Extract the [X, Y] coordinate from the center of the cell holding the provided text.  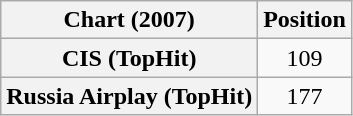
Position [305, 20]
CIS (TopHit) [130, 58]
Chart (2007) [130, 20]
109 [305, 58]
Russia Airplay (TopHit) [130, 96]
177 [305, 96]
